Search for the cell housing the specified text and yield its (X, Y) center coordinate. 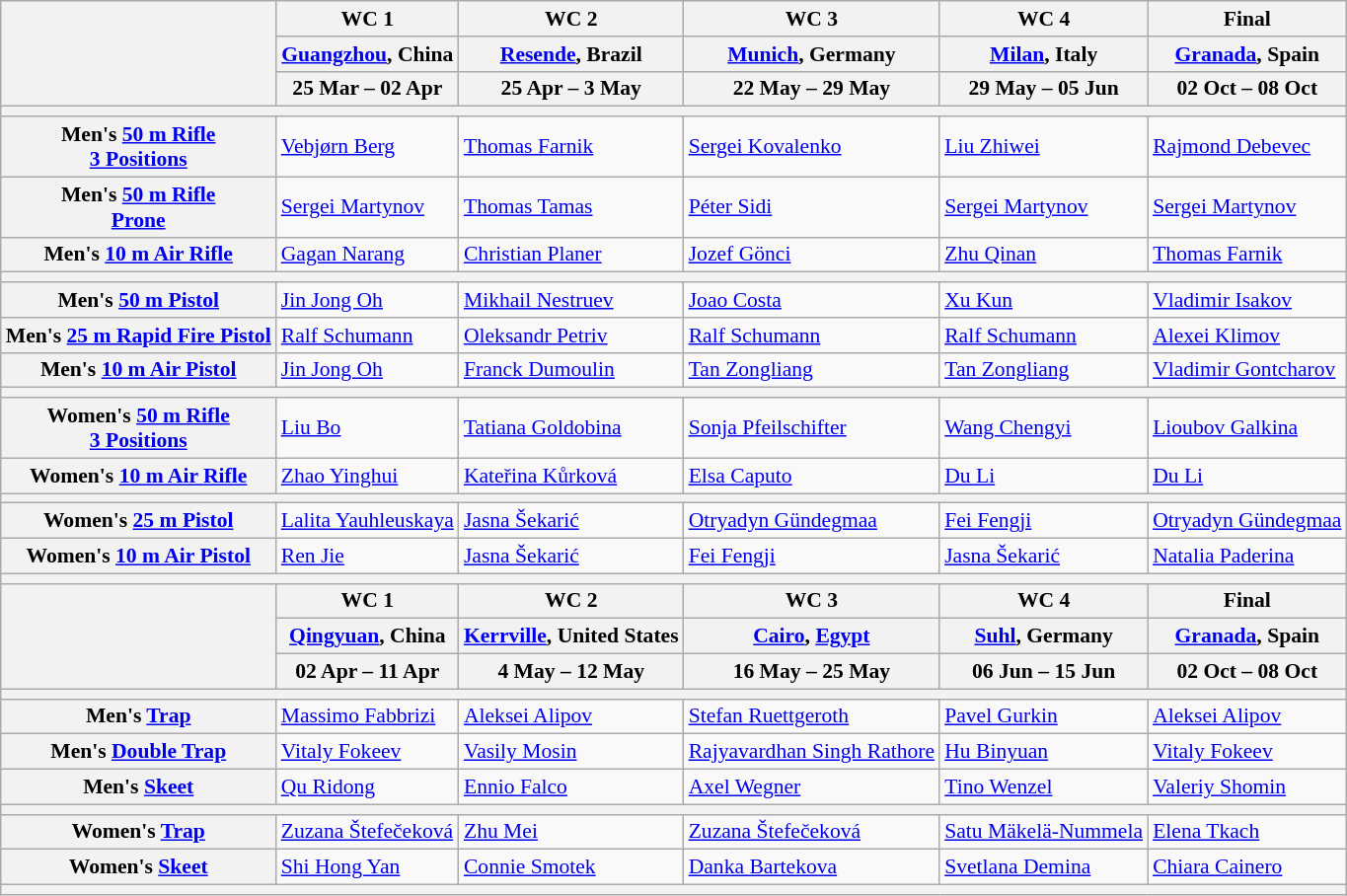
Vladimir Gontcharov (1247, 370)
Women's Skeet (138, 867)
Shi Hong Yan (367, 867)
Suhl, Germany (1044, 636)
Christian Planer (571, 255)
Oleksandr Petriv (571, 336)
Vladimir Isakov (1247, 300)
Massimo Fabbrizi (367, 716)
Tatiana Goldobina (571, 428)
Qu Ridong (367, 787)
22 May – 29 May (812, 89)
16 May – 25 May (812, 672)
Munich, Germany (812, 54)
Sonja Pfeilschifter (812, 428)
Rajyavardhan Singh Rathore (812, 752)
Kerrville, United States (571, 636)
Pavel Gurkin (1044, 716)
25 Apr – 3 May (571, 89)
02 Apr – 11 Apr (367, 672)
Kateřina Kůrková (571, 476)
Ren Jie (367, 557)
Sergei Kovalenko (812, 146)
Péter Sidi (812, 207)
Gagan Narang (367, 255)
Men's 10 m Air Pistol (138, 370)
Women's 50 m Rifle3 Positions (138, 428)
Joao Costa (812, 300)
Milan, Italy (1044, 54)
Jozef Gönci (812, 255)
Thomas Tamas (571, 207)
Cairo, Egypt (812, 636)
Chiara Cainero (1247, 867)
Alexei Klimov (1247, 336)
Lioubov Galkina (1247, 428)
06 Jun – 15 Jun (1044, 672)
Elsa Caputo (812, 476)
25 Mar – 02 Apr (367, 89)
Guangzhou, China (367, 54)
Tino Wenzel (1044, 787)
Resende, Brazil (571, 54)
Elena Tkach (1247, 832)
Liu Bo (367, 428)
4 May – 12 May (571, 672)
Stefan Ruettgeroth (812, 716)
Men's 50 m RifleProne (138, 207)
Rajmond Debevec (1247, 146)
Men's Trap (138, 716)
Women's Trap (138, 832)
Connie Smotek (571, 867)
Valeriy Shomin (1247, 787)
Men's Double Trap (138, 752)
Women's 10 m Air Pistol (138, 557)
Ennio Falco (571, 787)
Wang Chengyi (1044, 428)
Satu Mäkelä-Nummela (1044, 832)
Vasily Mosin (571, 752)
Qingyuan, China (367, 636)
Danka Bartekova (812, 867)
Men's Skeet (138, 787)
Liu Zhiwei (1044, 146)
Zhu Qinan (1044, 255)
Zhao Yinghui (367, 476)
Men's 50 m Pistol (138, 300)
Vebjørn Berg (367, 146)
Hu Binyuan (1044, 752)
Lalita Yauhleuskaya (367, 521)
Men's 10 m Air Rifle (138, 255)
Natalia Paderina (1247, 557)
Xu Kun (1044, 300)
Women's 10 m Air Rifle (138, 476)
Zhu Mei (571, 832)
Men's 50 m Rifle3 Positions (138, 146)
Franck Dumoulin (571, 370)
Men's 25 m Rapid Fire Pistol (138, 336)
29 May – 05 Jun (1044, 89)
Mikhail Nestruev (571, 300)
Svetlana Demina (1044, 867)
Axel Wegner (812, 787)
Women's 25 m Pistol (138, 521)
